Output the [x, y] coordinate of the center of the cell containing the given text.  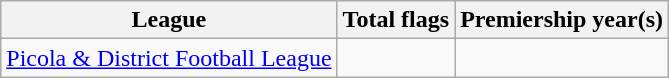
Picola & District Football League [169, 58]
Total flags [396, 20]
League [169, 20]
Premiership year(s) [562, 20]
